Determine the (x, y) coordinate at the center of the cell enclosing the given text.  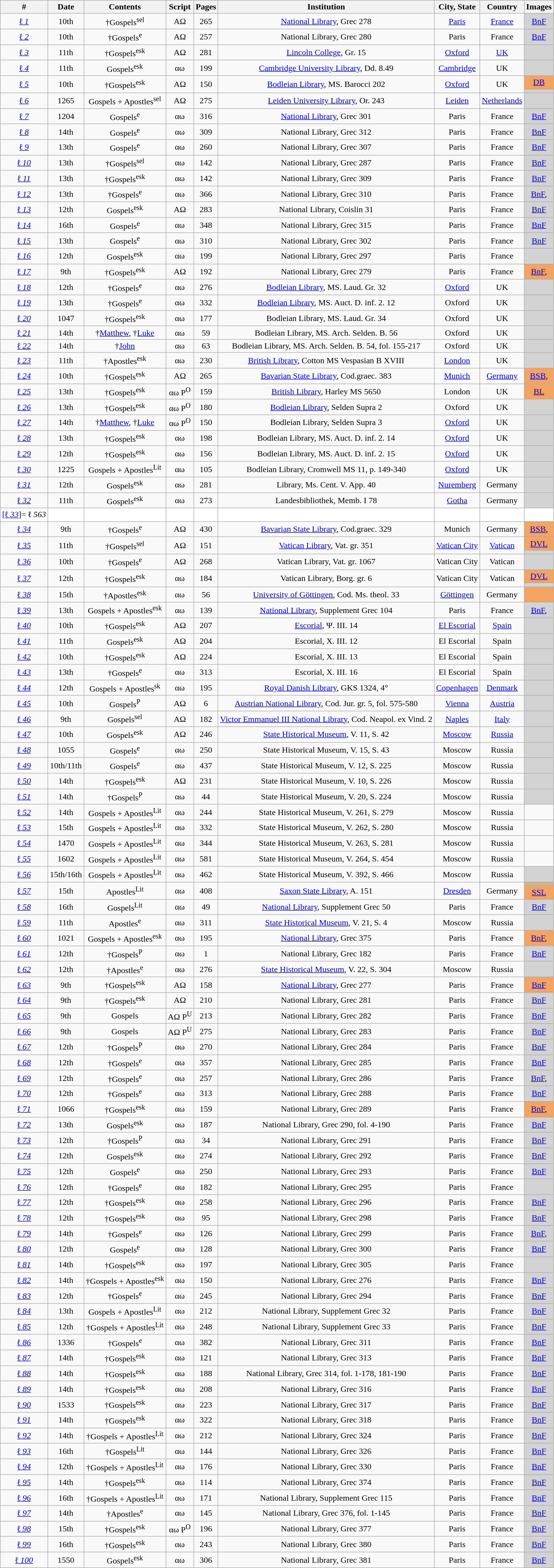
National Library, Coislin 31 (326, 209)
Vatican Library, Borg. gr. 6 (326, 578)
270 (206, 1047)
ℓ 99 (24, 1544)
ℓ 40 (24, 626)
Escorial, X. III. 13 (326, 657)
273 (206, 500)
581 (206, 859)
Gotha (457, 500)
State Historical Museum, V. 261, S. 279 (326, 812)
National Library, Grec 317 (326, 1405)
National Library, Grec 324 (326, 1435)
121 (206, 1358)
ℓ 18 (24, 288)
ℓ 7 (24, 117)
ℓ 10 (24, 163)
Bodleian Library, MS. Arch. Selden. B. 56 (326, 333)
National Library, Grec 292 (326, 1156)
National Library, Grec 309 (326, 179)
Copenhagen (457, 688)
105 (206, 469)
310 (206, 241)
ℓ 87 (24, 1358)
ℓ 51 (24, 797)
430 (206, 529)
State Historical Museum, V. 21, S. 4 (326, 923)
ℓ 30 (24, 469)
ℓ 1 (24, 22)
128 (206, 1249)
Netherlands (502, 100)
National Library, Grec 182 (326, 954)
State Historical Museum, V. 10, S. 226 (326, 781)
ℓ 64 (24, 1001)
ℓ 2 (24, 37)
National Library, Grec 310 (326, 194)
National Library, Grec 296 (326, 1202)
171 (206, 1498)
56 (206, 595)
ℓ 75 (24, 1172)
University of Göttingen, Cod. Ms. theol. 33 (326, 595)
ApostlesLit (125, 890)
ℓ 12 (24, 194)
ℓ 47 (24, 735)
British Library, Harley MS 5650 (326, 391)
306 (206, 1560)
344 (206, 843)
National Library, Supplement Grec 104 (326, 610)
National Library, Supplement Grec 50 (326, 907)
ℓ 96 (24, 1498)
ℓ 100 (24, 1560)
1533 (66, 1405)
ℓ 94 (24, 1467)
ℓ 28 (24, 438)
Lincoln College, Gr. 15 (326, 52)
National Library, Grec 279 (326, 271)
†John (125, 346)
ℓ 78 (24, 1218)
National Library, Grec 377 (326, 1529)
6 (206, 703)
114 (206, 1482)
59 (206, 333)
230 (206, 361)
National Library, Grec 315 (326, 225)
SSL (539, 893)
145 (206, 1514)
Bodleian Library, MS. Auct. D. inf. 2. 14 (326, 438)
ℓ 36 (24, 562)
ℓ 21 (24, 333)
State Historical Museum, V. 12, S. 225 (326, 766)
316 (206, 117)
Pages (206, 7)
95 (206, 1218)
144 (206, 1451)
ℓ 50 (24, 781)
National Library, Grec 301 (326, 117)
ℓ 85 (24, 1327)
National Library, Grec 313 (326, 1358)
188 (206, 1373)
231 (206, 781)
ℓ 59 (24, 923)
†GospelsLit (125, 1451)
Bodleian Library, MS. Auct. D. inf. 2. 15 (326, 454)
Gospelssel (125, 719)
187 (206, 1125)
1470 (66, 843)
ℓ 35 (24, 546)
ℓ 63 (24, 985)
Gospels + Apostlessk (125, 688)
BL (539, 391)
ℓ 60 (24, 938)
State Historical Museum, V. 264, S. 454 (326, 859)
National Library, Supplement Grec 115 (326, 1498)
National Library, Grec 295 (326, 1187)
408 (206, 890)
Royal Danish Library, GKS 1324, 4° (326, 688)
204 (206, 641)
National Library, Grec 277 (326, 985)
Escorial, X. III. 16 (326, 672)
British Library, Cotton MS Vespasian B XVIII (326, 361)
197 (206, 1264)
ℓ 86 (24, 1343)
ℓ 66 (24, 1031)
462 (206, 874)
ℓ 57 (24, 890)
ℓ 65 (24, 1016)
ℓ 91 (24, 1420)
ℓ 89 (24, 1389)
ℓ 41 (24, 641)
34 (206, 1140)
Escorial, Ψ. III. 14 (326, 626)
Vienna (457, 703)
Cambridge University Library, Dd. 8.49 (326, 68)
ℓ 23 (24, 361)
Script (180, 7)
258 (206, 1202)
Bodleian Library, Cromwell MS 11, p. 149-340 (326, 469)
National Library, Grec 318 (326, 1420)
National Library, Grec 293 (326, 1172)
Austria (502, 703)
National Library, Grec 276 (326, 1280)
Bodleian Library, MS. Laud. Gr. 34 (326, 318)
ℓ 67 (24, 1047)
158 (206, 985)
ℓ 80 (24, 1249)
ℓ 53 (24, 828)
ℓ 27 (24, 423)
198 (206, 438)
309 (206, 132)
ℓ 19 (24, 303)
†Gospels + Apostlesesk (125, 1280)
10th/11th (66, 766)
63 (206, 346)
Leiden (457, 100)
ℓ 90 (24, 1405)
# (24, 7)
ℓ 24 (24, 376)
177 (206, 318)
National Library, Grec 281 (326, 1001)
National Library, Grec 291 (326, 1140)
National Library, Grec 374 (326, 1482)
ℓ 22 (24, 346)
ℓ 88 (24, 1373)
National Library, Grec 297 (326, 256)
ℓ 54 (24, 843)
1336 (66, 1343)
348 (206, 225)
ℓ 81 (24, 1264)
National Library, Grec 300 (326, 1249)
ℓ 61 (24, 954)
ℓ 15 (24, 241)
State Historical Museum, V. 11, S. 42 (326, 735)
ℓ 48 (24, 750)
1602 (66, 859)
207 (206, 626)
283 (206, 209)
311 (206, 923)
ℓ 55 (24, 859)
Göttingen (457, 595)
49 (206, 907)
ℓ 46 (24, 719)
Institution (326, 7)
268 (206, 562)
Dresden (457, 890)
ℓ 74 (24, 1156)
ℓ 68 (24, 1063)
State Historical Museum, V. 20, S. 224 (326, 797)
ℓ 11 (24, 179)
National Library, Grec 311 (326, 1343)
National Library, Grec 302 (326, 241)
National Library, Grec 290, fol. 4-190 (326, 1125)
ℓ 58 (24, 907)
National Library, Grec 326 (326, 1451)
National Library, Grec 298 (326, 1218)
243 (206, 1544)
State Historical Museum, V. 15, S. 43 (326, 750)
ℓ 42 (24, 657)
ℓ 56 (24, 874)
National Library, Grec 330 (326, 1467)
ℓ 72 (24, 1125)
ℓ 83 (24, 1296)
Cambridge (457, 68)
ℓ 45 (24, 703)
248 (206, 1327)
ℓ 71 (24, 1109)
GospelsLit (125, 907)
15th/16th (66, 874)
Date (66, 7)
ℓ 3 (24, 52)
National Library, Grec 288 (326, 1093)
357 (206, 1063)
National Library, Grec 280 (326, 37)
State Historical Museum, V. 392, S. 466 (326, 874)
ℓ 34 (24, 529)
National Library, Grec 380 (326, 1544)
Gospels + Apostlessel (125, 100)
Italy (502, 719)
National Library, Supplement Grec 33 (326, 1327)
ℓ 43 (24, 672)
National Library, Grec 312 (326, 132)
192 (206, 271)
National Library, Grec 287 (326, 163)
ℓ 31 (24, 485)
Vatican Library, Vat. gr. 1067 (326, 562)
244 (206, 812)
Library, Ms. Cent. V. App. 40 (326, 485)
National Library, Grec 316 (326, 1389)
Bodleian Library, MS. Laud. Gr. 32 (326, 288)
Victor Emmanuel III National Library, Cod. Neapol. ex Vind. 2 (326, 719)
Denmark (502, 688)
1066 (66, 1109)
156 (206, 454)
Landesbibliothek, Memb. I 78 (326, 500)
DB (539, 82)
City, State (457, 7)
National Library, Grec 314, fol. 1-178, 181-190 (326, 1373)
National Library, Grec 376, fol. 1-145 (326, 1514)
437 (206, 766)
National Library, Grec 381 (326, 1560)
Images (539, 7)
Bodleian Library, Selden Supra 2 (326, 407)
151 (206, 546)
246 (206, 735)
Country (502, 7)
224 (206, 657)
Bodleian Library, Selden Supra 3 (326, 423)
245 (206, 1296)
ℓ 32 (24, 500)
1021 (66, 938)
State Historical Museum, V. 22, S. 304 (326, 969)
ℓ 37 (24, 578)
State Historical Museum, V. 263, S. 281 (326, 843)
322 (206, 1420)
National Library, Grec 375 (326, 938)
ℓ 69 (24, 1078)
ℓ 44 (24, 688)
260 (206, 147)
1055 (66, 750)
ℓ 62 (24, 969)
44 (206, 797)
1225 (66, 469)
223 (206, 1405)
ℓ 52 (24, 812)
ℓ 17 (24, 271)
National Library, Grec 305 (326, 1264)
196 (206, 1529)
National Library, Grec 285 (326, 1063)
ℓ 77 (24, 1202)
Bavarian State Library, Cod.graec. 329 (326, 529)
210 (206, 1001)
139 (206, 610)
ℓ 8 (24, 132)
176 (206, 1467)
[ℓ 33]= ℓ 563 (24, 515)
ℓ 29 (24, 454)
GospelsP (125, 703)
ℓ 25 (24, 391)
ℓ 84 (24, 1311)
Apostlese (125, 923)
126 (206, 1234)
National Library, Grec 282 (326, 1016)
ℓ 5 (24, 84)
ℓ 93 (24, 1451)
Leiden University Library, Or. 243 (326, 100)
National Library, Grec 286 (326, 1078)
ℓ 26 (24, 407)
Bodleian Library, MS. Auct. D. inf. 2. 12 (326, 303)
ℓ 16 (24, 256)
Saxon State Library, A. 151 (326, 890)
ℓ 79 (24, 1234)
National Library, Grec 289 (326, 1109)
ℓ 9 (24, 147)
Escorial, X. III. 12 (326, 641)
National Library, Grec 294 (326, 1296)
ℓ 20 (24, 318)
1 (206, 954)
State Historical Museum, V. 262, S. 280 (326, 828)
ℓ 14 (24, 225)
208 (206, 1389)
National Library, Grec 284 (326, 1047)
213 (206, 1016)
366 (206, 194)
Vatican Library, Vat. gr. 351 (326, 546)
ℓ 49 (24, 766)
ℓ 13 (24, 209)
274 (206, 1156)
National Library, Grec 278 (326, 22)
Bodleian Library, MS. Barocci 202 (326, 84)
Nuremberg (457, 485)
ℓ 82 (24, 1280)
ℓ 70 (24, 1093)
National Library, Supplement Grec 32 (326, 1311)
ℓ 76 (24, 1187)
180 (206, 407)
ℓ 4 (24, 68)
Bavarian State Library, Cod.graec. 383 (326, 376)
ℓ 39 (24, 610)
1265 (66, 100)
National Library, Grec 299 (326, 1234)
184 (206, 578)
National Library, Grec 307 (326, 147)
1550 (66, 1560)
ℓ 38 (24, 595)
1204 (66, 117)
ℓ 95 (24, 1482)
ℓ 97 (24, 1514)
National Library, Grec 283 (326, 1031)
ℓ 6 (24, 100)
Naples (457, 719)
Contents (125, 7)
ℓ 98 (24, 1529)
ℓ 92 (24, 1435)
ℓ 73 (24, 1140)
Austrian National Library, Cod. Jur. gr. 5, fol. 575-580 (326, 703)
Bodleian Library, MS. Arch. Selden. B. 54, fol. 155-217 (326, 346)
382 (206, 1343)
1047 (66, 318)
